Capture the cell that displays the provided text and extract its [x, y] central coordinate. 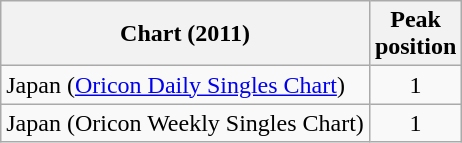
Chart (2011) [186, 34]
Japan (Oricon Weekly Singles Chart) [186, 123]
Peakposition [415, 34]
Japan (Oricon Daily Singles Chart) [186, 85]
